Provide the [x, y] coordinate of the cell's center where the given text is located.  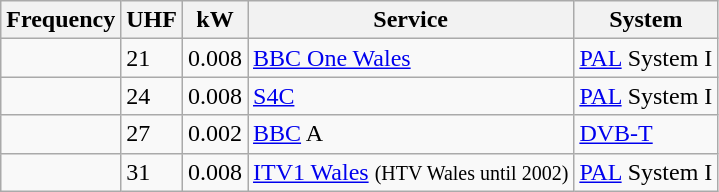
ITV1 Wales (HTV Wales until 2002) [411, 172]
DVB-T [646, 134]
System [646, 20]
Frequency [61, 20]
21 [152, 58]
S4C [411, 96]
24 [152, 96]
0.002 [214, 134]
BBC A [411, 134]
BBC One Wales [411, 58]
Service [411, 20]
UHF [152, 20]
27 [152, 134]
31 [152, 172]
kW [214, 20]
